From the cell containing the given text, extract its center point as (X, Y) coordinate. 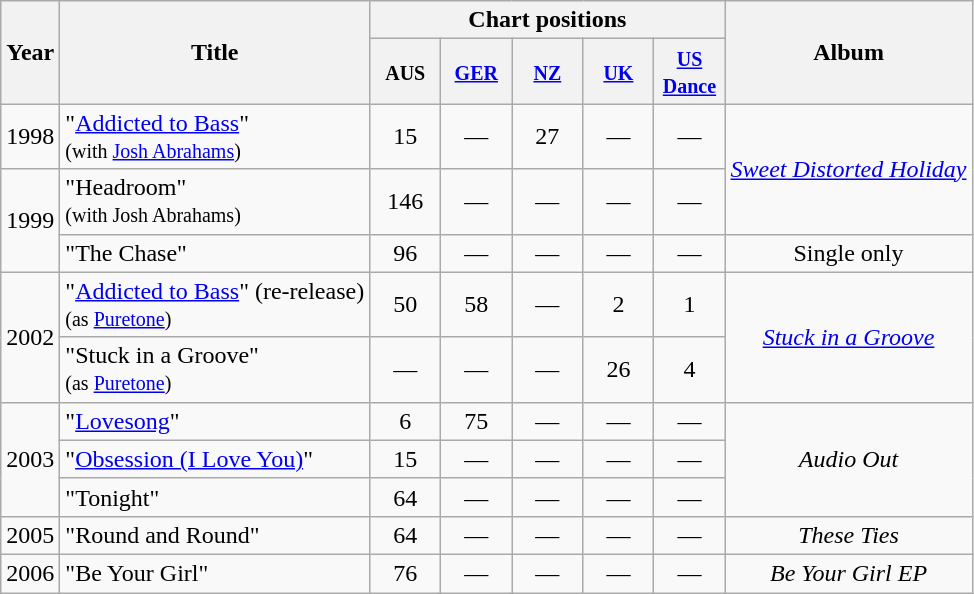
27 (548, 136)
Audio Out (848, 459)
1998 (30, 136)
1999 (30, 220)
2003 (30, 459)
AUS (406, 72)
"Tonight" (215, 497)
146 (406, 202)
6 (406, 421)
Title (215, 52)
"The Chase" (215, 253)
NZ (548, 72)
US Dance (690, 72)
"Addicted to Bass" (re-release)(as Puretone) (215, 304)
"Lovesong" (215, 421)
75 (476, 421)
"Addicted to Bass" (with Josh Abrahams) (215, 136)
"Headroom" (with Josh Abrahams) (215, 202)
GER (476, 72)
These Ties (848, 535)
1 (690, 304)
Year (30, 52)
2002 (30, 337)
76 (406, 573)
Single only (848, 253)
Be Your Girl EP (848, 573)
26 (618, 370)
Sweet Distorted Holiday (848, 169)
Chart positions (548, 20)
"Stuck in a Groove" (as Puretone) (215, 370)
Stuck in a Groove (848, 337)
"Obsession (I Love You)" (215, 459)
2006 (30, 573)
2005 (30, 535)
4 (690, 370)
96 (406, 253)
Album (848, 52)
50 (406, 304)
58 (476, 304)
UK (618, 72)
"Be Your Girl" (215, 573)
"Round and Round" (215, 535)
2 (618, 304)
